Output the [x, y] coordinate of the center of the cell containing the given text.  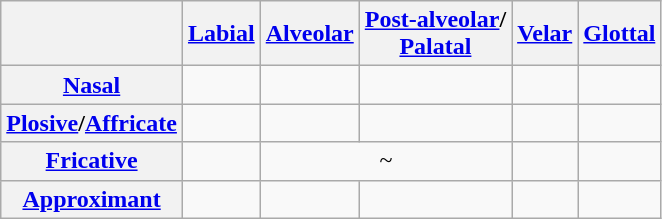
~ [386, 161]
Approximant [92, 199]
Nasal [92, 85]
Post-alveolar/Palatal [435, 34]
Alveolar [310, 34]
Glottal [620, 34]
Velar [545, 34]
Plosive/Affricate [92, 123]
Fricative [92, 161]
Labial [221, 34]
